Capture the cell that displays the provided text and extract its (x, y) central coordinate. 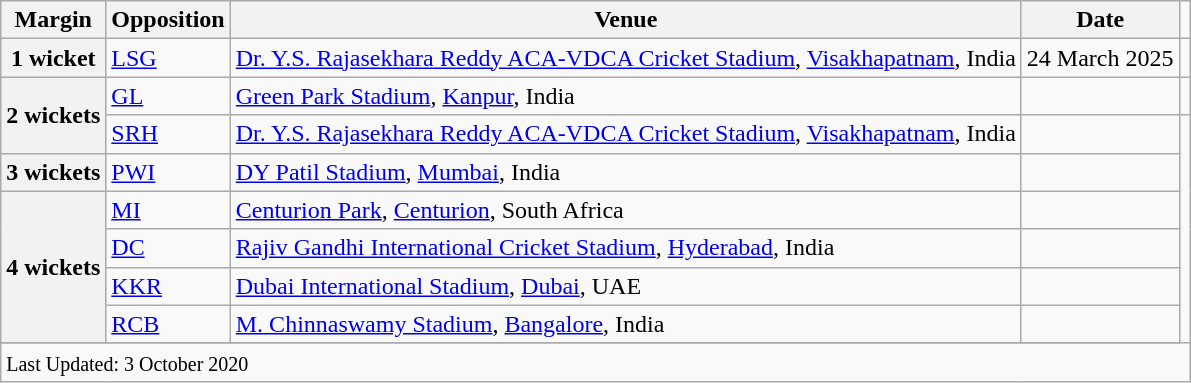
Green Park Stadium, Kanpur, India (626, 96)
1 wicket (54, 58)
RCB (168, 324)
Centurion Park, Centurion, South Africa (626, 210)
PWI (168, 172)
GL (168, 96)
DY Patil Stadium, Mumbai, India (626, 172)
M. Chinnaswamy Stadium, Bangalore, India (626, 324)
Last Updated: 3 October 2020 (596, 362)
Dubai International Stadium, Dubai, UAE (626, 286)
KKR (168, 286)
Date (1100, 20)
Venue (626, 20)
24 March 2025 (1100, 58)
Rajiv Gandhi International Cricket Stadium, Hyderabad, India (626, 248)
SRH (168, 134)
Opposition (168, 20)
4 wickets (54, 267)
DC (168, 248)
MI (168, 210)
Margin (54, 20)
LSG (168, 58)
2 wickets (54, 115)
3 wickets (54, 172)
